Return the (X, Y) coordinate for the center point of the cell that contains the specified text.  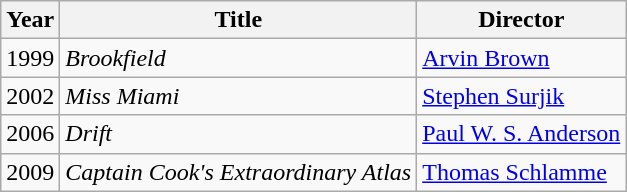
Brookfield (238, 58)
Stephen Surjik (522, 96)
Director (522, 20)
2009 (30, 172)
Year (30, 20)
Paul W. S. Anderson (522, 134)
Miss Miami (238, 96)
Captain Cook's Extraordinary Atlas (238, 172)
2002 (30, 96)
2006 (30, 134)
Arvin Brown (522, 58)
1999 (30, 58)
Drift (238, 134)
Thomas Schlamme (522, 172)
Title (238, 20)
